Extract the [X, Y] coordinate from the center of the cell holding the provided text.  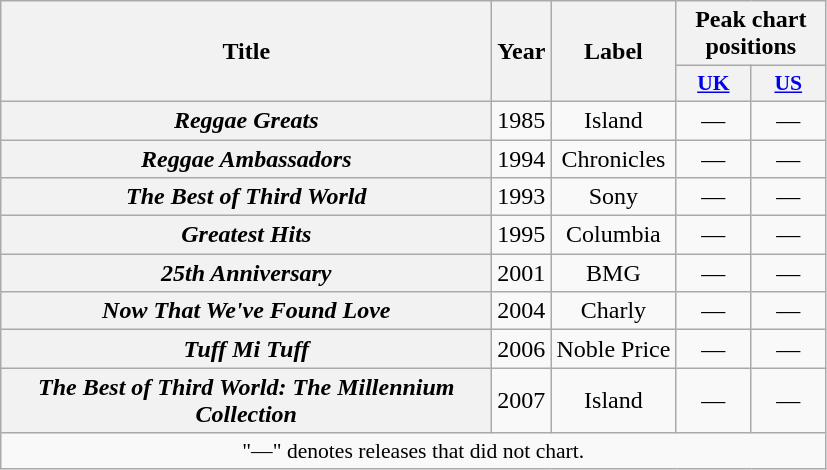
Now That We've Found Love [246, 311]
25th Anniversary [246, 273]
Greatest Hits [246, 235]
Label [614, 52]
Reggae Ambassadors [246, 159]
The Best of Third World [246, 197]
2007 [522, 400]
Title [246, 52]
Sony [614, 197]
Charly [614, 311]
1994 [522, 159]
Tuff Mi Tuff [246, 349]
Columbia [614, 235]
Noble Price [614, 349]
2006 [522, 349]
Peak chart positions [751, 34]
UK [714, 84]
1993 [522, 197]
1985 [522, 120]
Chronicles [614, 159]
2004 [522, 311]
Reggae Greats [246, 120]
1995 [522, 235]
BMG [614, 273]
US [788, 84]
Year [522, 52]
"—" denotes releases that did not chart. [414, 451]
2001 [522, 273]
The Best of Third World: The Millennium Collection [246, 400]
